Return the [X, Y] coordinate for the center point of the cell that contains the specified text.  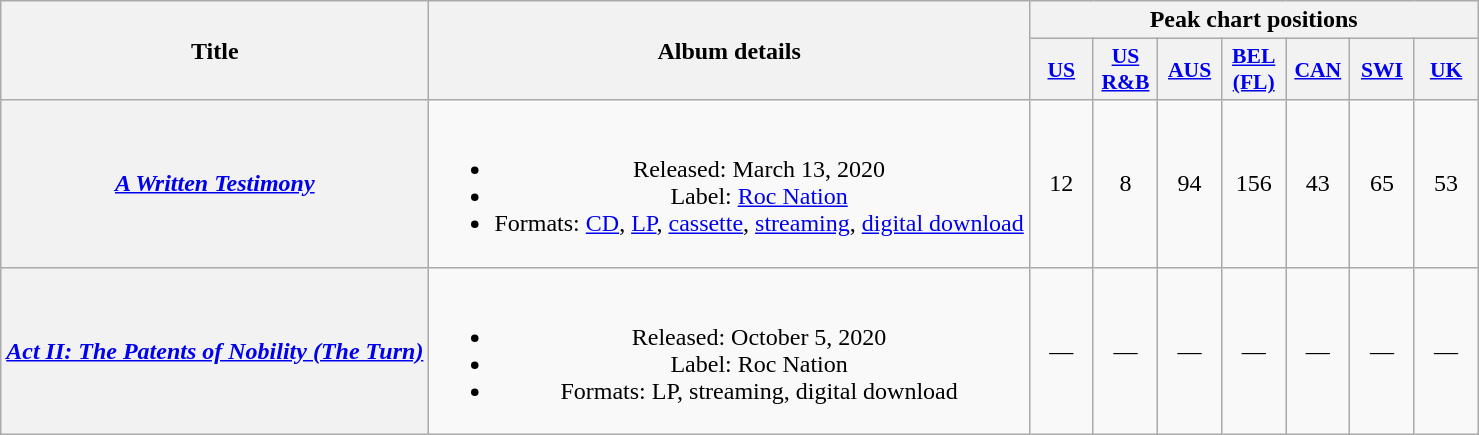
53 [1446, 184]
Released: October 5, 2020Label: Roc NationFormats: LP, streaming, digital download [729, 350]
8 [1125, 184]
BEL(FL) [1254, 70]
USR&B [1125, 70]
Act II: The Patents of Nobility (The Turn) [215, 350]
43 [1318, 184]
A Written Testimony [215, 184]
AUS [1190, 70]
CAN [1318, 70]
SWI [1382, 70]
Title [215, 50]
UK [1446, 70]
US [1061, 70]
Album details [729, 50]
Peak chart positions [1254, 20]
12 [1061, 184]
156 [1254, 184]
Released: March 13, 2020Label: Roc NationFormats: CD, LP, cassette, streaming, digital download [729, 184]
94 [1190, 184]
65 [1382, 184]
